Provide the [X, Y] coordinate of the cell's center where the given text is located.  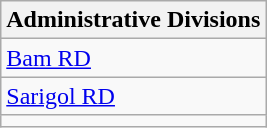
Bam RD [134, 58]
Administrative Divisions [134, 20]
Sarigol RD [134, 96]
